Determine the [x, y] coordinate at the center of the cell enclosing the given text.  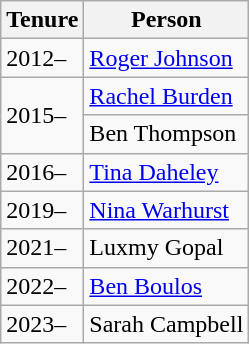
Tina Daheley [166, 172]
2023– [42, 324]
Roger Johnson [166, 58]
Nina Warhurst [166, 210]
Ben Boulos [166, 286]
2022– [42, 286]
2019– [42, 210]
2016– [42, 172]
Sarah Campbell [166, 324]
Person [166, 20]
Luxmy Gopal [166, 248]
2015– [42, 115]
2021– [42, 248]
Ben Thompson [166, 134]
Tenure [42, 20]
2012– [42, 58]
Rachel Burden [166, 96]
